Output the [X, Y] coordinate of the center of the cell containing the given text.  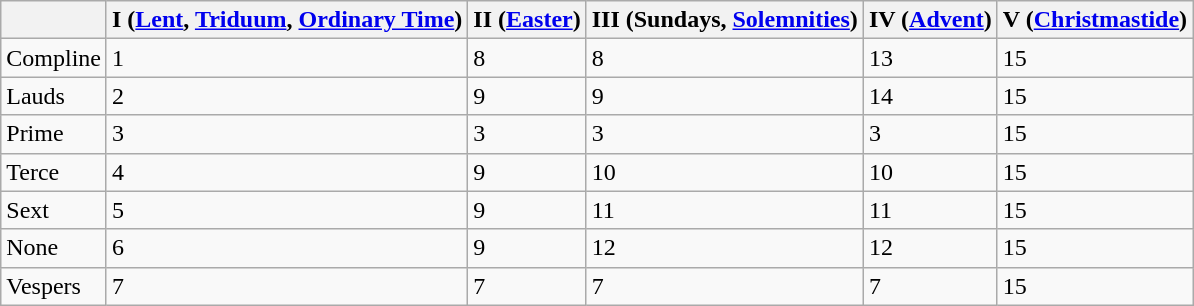
I (Lent, Triduum, Ordinary Time) [286, 20]
V (Christmastide) [1094, 20]
III (Sundays, Solemnities) [724, 20]
2 [286, 96]
IV (Advent) [930, 20]
Prime [54, 134]
1 [286, 58]
None [54, 248]
Terce [54, 172]
6 [286, 248]
Sext [54, 210]
14 [930, 96]
Compline [54, 58]
II (Easter) [527, 20]
5 [286, 210]
Lauds [54, 96]
13 [930, 58]
Vespers [54, 286]
4 [286, 172]
